Capture the cell that displays the provided text and extract its [X, Y] central coordinate. 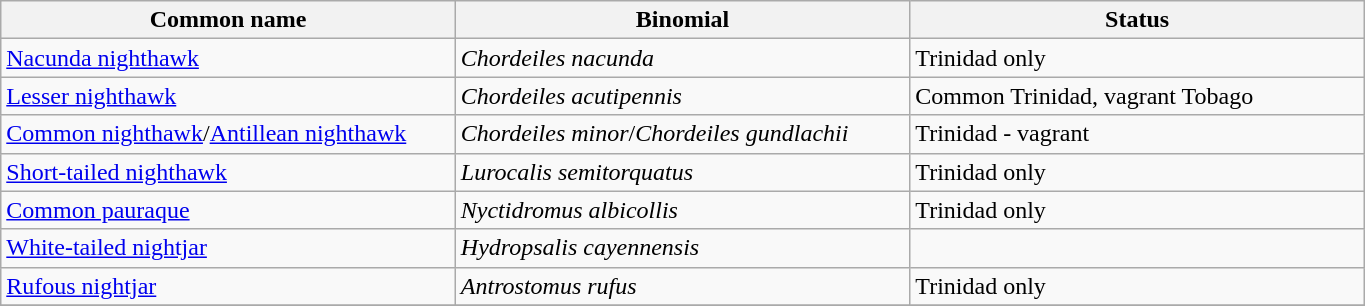
White-tailed nightjar [228, 248]
Common name [228, 20]
Chordeiles nacunda [682, 58]
Common nighthawk/Antillean nighthawk [228, 134]
Status [1138, 20]
Common pauraque [228, 210]
Common Trinidad, vagrant Tobago [1138, 96]
Nacunda nighthawk [228, 58]
Antrostomus rufus [682, 286]
Rufous nightjar [228, 286]
Trinidad - vagrant [1138, 134]
Hydropsalis cayennensis [682, 248]
Chordeiles acutipennis [682, 96]
Chordeiles minor/Chordeiles gundlachii [682, 134]
Binomial [682, 20]
Short-tailed nighthawk [228, 172]
Lurocalis semitorquatus [682, 172]
Lesser nighthawk [228, 96]
Nyctidromus albicollis [682, 210]
